Determine the (X, Y) coordinate at the center of the cell enclosing the given text.  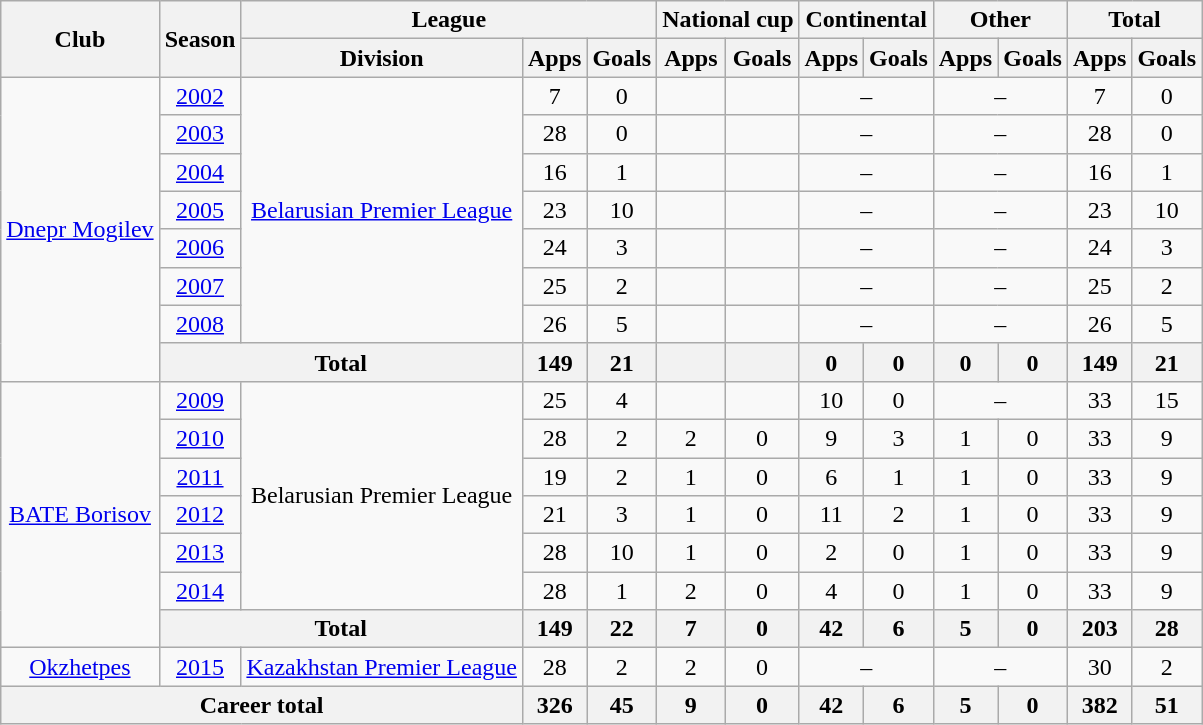
51 (1167, 705)
Club (80, 39)
League (449, 20)
Okzhetpes (80, 667)
Other (1000, 20)
2010 (200, 438)
382 (1099, 705)
2006 (200, 248)
19 (554, 477)
2009 (200, 400)
Dnepr Mogilev (80, 229)
15 (1167, 400)
326 (554, 705)
2007 (200, 286)
2002 (200, 96)
Continental (866, 20)
Season (200, 39)
National cup (728, 20)
2005 (200, 210)
2004 (200, 172)
2008 (200, 324)
2014 (200, 591)
2013 (200, 553)
11 (831, 515)
22 (622, 629)
BATE Borisov (80, 514)
Division (382, 58)
2012 (200, 515)
203 (1099, 629)
Career total (262, 705)
2015 (200, 667)
30 (1099, 667)
2011 (200, 477)
45 (622, 705)
Kazakhstan Premier League (382, 667)
2003 (200, 134)
